Find where the given text appears and provide that cell's center as [X, Y] coordinate. 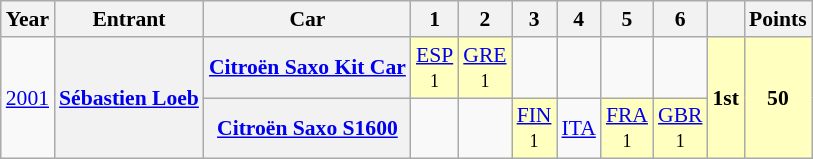
6 [680, 19]
1 [434, 19]
Points [778, 19]
3 [534, 19]
4 [578, 19]
ESP1 [434, 68]
ITA [578, 128]
FIN1 [534, 128]
GBR1 [680, 128]
FRA1 [627, 128]
50 [778, 98]
1st [726, 98]
GRE1 [484, 68]
Entrant [129, 19]
2001 [28, 98]
Citroën Saxo S1600 [308, 128]
Year [28, 19]
Citroën Saxo Kit Car [308, 68]
Car [308, 19]
5 [627, 19]
Sébastien Loeb [129, 98]
2 [484, 19]
